Scan for the cell matching the given text and deliver its [x, y] coordinate at center. 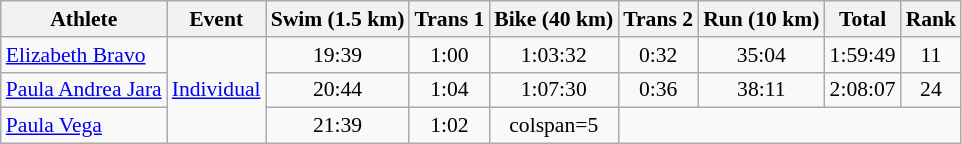
24 [932, 90]
Swim (1.5 km) [338, 19]
1:59:49 [863, 55]
Trans 2 [658, 19]
1:02 [449, 126]
Athlete [84, 19]
20:44 [338, 90]
Paula Andrea Jara [84, 90]
35:04 [761, 55]
Bike (40 km) [554, 19]
1:04 [449, 90]
Individual [216, 90]
Run (10 km) [761, 19]
2:08:07 [863, 90]
0:32 [658, 55]
19:39 [338, 55]
11 [932, 55]
Event [216, 19]
Paula Vega [84, 126]
Total [863, 19]
1:03:32 [554, 55]
Elizabeth Bravo [84, 55]
1:07:30 [554, 90]
21:39 [338, 126]
0:36 [658, 90]
colspan=5 [554, 126]
38:11 [761, 90]
Rank [932, 19]
Trans 1 [449, 19]
1:00 [449, 55]
